Return [x, y] of the center of cell containing provided text 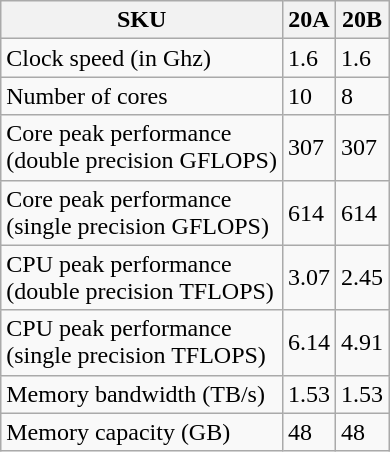
CPU peak performance(single precision TFLOPS) [142, 342]
Core peak performance(single precision GFLOPS) [142, 212]
Number of cores [142, 96]
10 [308, 96]
2.45 [362, 278]
20B [362, 20]
4.91 [362, 342]
20A [308, 20]
Core peak performance(double precision GFLOPS) [142, 148]
3.07 [308, 278]
Clock speed (in Ghz) [142, 58]
SKU [142, 20]
Memory bandwidth (TB/s) [142, 394]
Memory capacity (GB) [142, 432]
8 [362, 96]
CPU peak performance(double precision TFLOPS) [142, 278]
6.14 [308, 342]
